Scan for the cell matching the given text and deliver its [X, Y] coordinate at center. 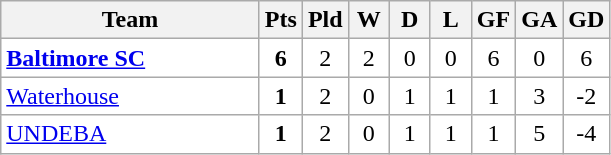
GD [586, 20]
5 [540, 134]
W [368, 20]
-2 [586, 96]
Team [130, 20]
GA [540, 20]
UNDEBA [130, 134]
GF [493, 20]
D [410, 20]
Baltimore SC [130, 58]
L [450, 20]
Pld [325, 20]
Pts [280, 20]
Waterhouse [130, 96]
-4 [586, 134]
3 [540, 96]
